Find where the given text appears and provide that cell's center as [x, y] coordinate. 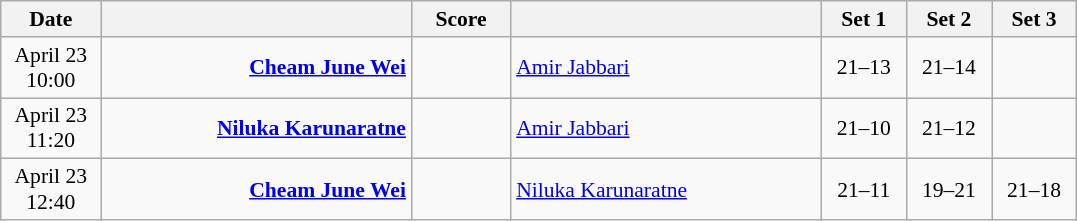
Set 3 [1034, 19]
Date [51, 19]
April 2310:00 [51, 68]
Score [461, 19]
21–13 [864, 68]
19–21 [948, 190]
21–11 [864, 190]
Set 2 [948, 19]
21–10 [864, 128]
21–12 [948, 128]
21–18 [1034, 190]
Set 1 [864, 19]
21–14 [948, 68]
April 2312:40 [51, 190]
April 2311:20 [51, 128]
